Extract the [X, Y] coordinate from the center of the cell holding the provided text.  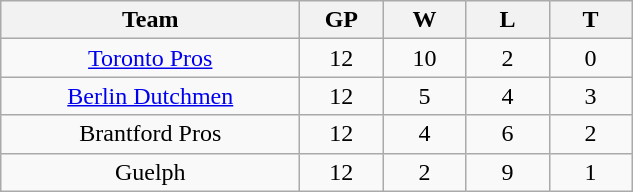
Guelph [150, 172]
W [424, 20]
L [508, 20]
0 [590, 58]
3 [590, 96]
5 [424, 96]
10 [424, 58]
9 [508, 172]
T [590, 20]
Berlin Dutchmen [150, 96]
6 [508, 134]
Toronto Pros [150, 58]
GP [342, 20]
Team [150, 20]
1 [590, 172]
Brantford Pros [150, 134]
